Determine the (x, y) coordinate at the center of the cell enclosing the given text.  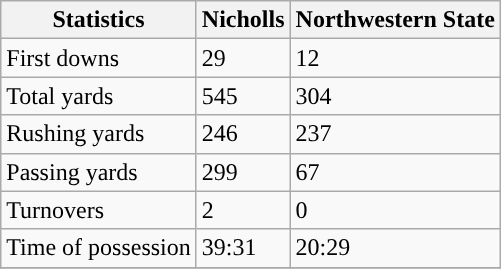
545 (243, 96)
246 (243, 134)
First downs (99, 58)
39:31 (243, 248)
Time of possession (99, 248)
304 (395, 96)
29 (243, 58)
Statistics (99, 20)
Rushing yards (99, 134)
237 (395, 134)
12 (395, 58)
299 (243, 172)
67 (395, 172)
Turnovers (99, 210)
Passing yards (99, 172)
2 (243, 210)
Nicholls (243, 20)
Total yards (99, 96)
Northwestern State (395, 20)
20:29 (395, 248)
0 (395, 210)
